Determine the [X, Y] coordinate at the center of the cell enclosing the given text.  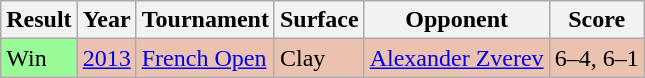
6–4, 6–1 [596, 58]
Result [39, 20]
2013 [106, 58]
Surface [319, 20]
Year [106, 20]
Opponent [456, 20]
Clay [319, 58]
Alexander Zverev [456, 58]
French Open [205, 58]
Win [39, 58]
Tournament [205, 20]
Score [596, 20]
